Capture the cell that displays the provided text and extract its [x, y] central coordinate. 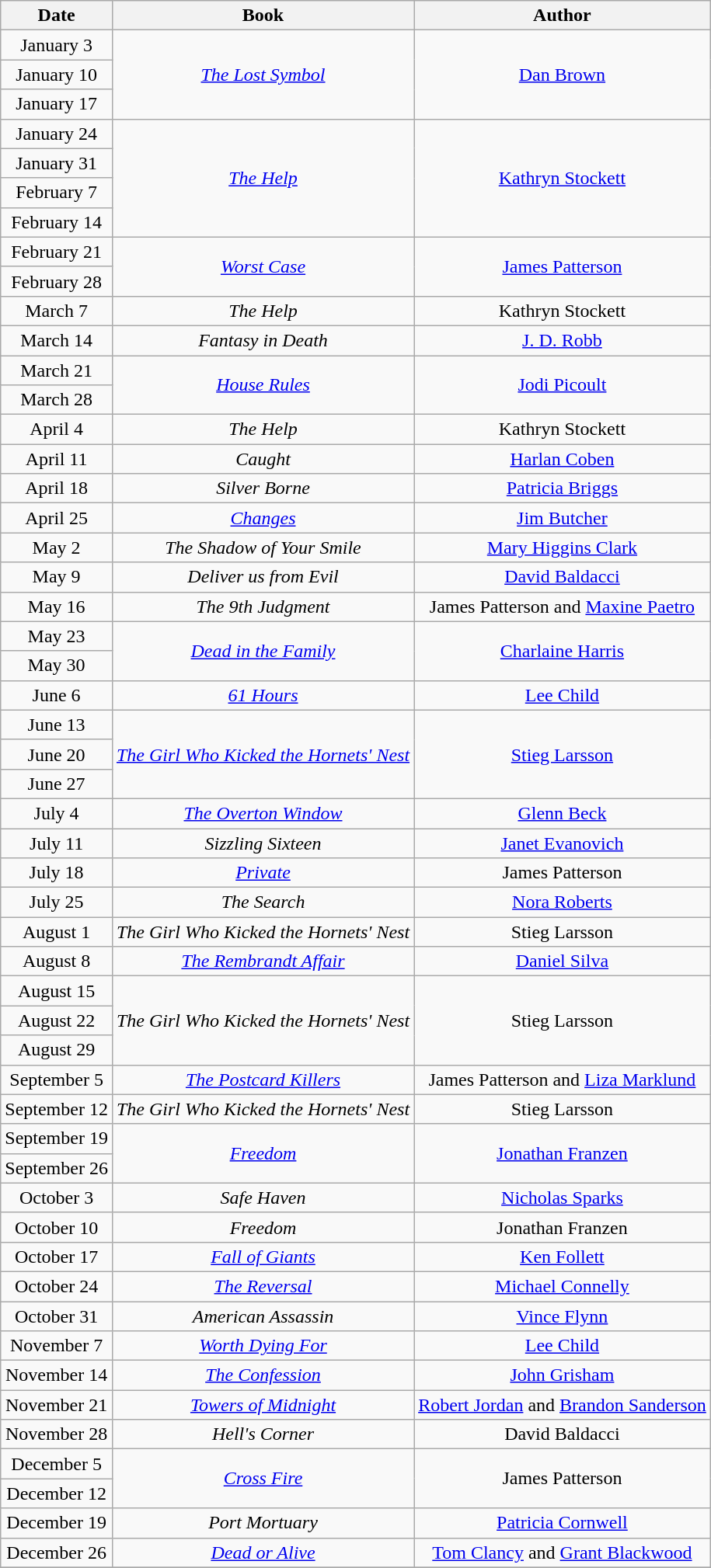
Worth Dying For [263, 1346]
February 28 [57, 281]
61 Hours [263, 695]
June 6 [57, 695]
Glenn Beck [563, 813]
Changes [263, 518]
September 12 [57, 1109]
January 10 [57, 75]
April 25 [57, 518]
Janet Evanovich [563, 843]
October 17 [57, 1257]
Worst Case [263, 266]
The Confession [263, 1375]
John Grisham [563, 1375]
Silver Borne [263, 488]
June 27 [57, 784]
January 17 [57, 104]
Harlan Coben [563, 459]
November 28 [57, 1434]
August 15 [57, 991]
October 10 [57, 1227]
April 11 [57, 459]
August 22 [57, 1020]
James Patterson and Liza Marklund [563, 1080]
May 30 [57, 666]
Michael Connelly [563, 1286]
September 5 [57, 1080]
The Postcard Killers [263, 1080]
Private [263, 873]
Fall of Giants [263, 1257]
October 3 [57, 1198]
May 2 [57, 548]
Robert Jordan and Brandon Sanderson [563, 1405]
James Patterson and Maxine Paetro [563, 607]
The Search [263, 902]
Safe Haven [263, 1198]
The Rembrandt Affair [263, 961]
May 16 [57, 607]
January 3 [57, 45]
January 24 [57, 134]
Tom Clancy and Grant Blackwood [563, 1552]
Jim Butcher [563, 518]
The Overton Window [263, 813]
December 19 [57, 1523]
December 26 [57, 1552]
August 29 [57, 1050]
November 21 [57, 1405]
J. D. Robb [563, 340]
October 24 [57, 1286]
Daniel Silva [563, 961]
Towers of Midnight [263, 1405]
The Reversal [263, 1286]
September 26 [57, 1168]
July 11 [57, 843]
Cross Fire [263, 1479]
March 14 [57, 340]
February 21 [57, 252]
December 5 [57, 1464]
Author [563, 16]
July 4 [57, 813]
House Rules [263, 385]
Sizzling Sixteen [263, 843]
June 20 [57, 754]
The Shadow of Your Smile [263, 548]
Dead in the Family [263, 651]
Jodi Picoult [563, 385]
Caught [263, 459]
February 14 [57, 222]
Patricia Briggs [563, 488]
April 18 [57, 488]
November 7 [57, 1346]
August 8 [57, 961]
September 19 [57, 1139]
American Assassin [263, 1316]
December 12 [57, 1493]
Ken Follett [563, 1257]
Vince Flynn [563, 1316]
August 1 [57, 932]
May 23 [57, 636]
Date [57, 16]
Dead or Alive [263, 1552]
February 7 [57, 193]
Book [263, 16]
Nora Roberts [563, 902]
April 4 [57, 429]
Patricia Cornwell [563, 1523]
May 9 [57, 577]
June 13 [57, 725]
Nicholas Sparks [563, 1198]
Mary Higgins Clark [563, 548]
March 7 [57, 311]
The 9th Judgment [263, 607]
Fantasy in Death [263, 340]
The Lost Symbol [263, 75]
Charlaine Harris [563, 651]
November 14 [57, 1375]
March 21 [57, 370]
March 28 [57, 400]
January 31 [57, 163]
October 31 [57, 1316]
July 18 [57, 873]
Hell's Corner [263, 1434]
Deliver us from Evil [263, 577]
Port Mortuary [263, 1523]
July 25 [57, 902]
Dan Brown [563, 75]
